Find where the given text appears and provide that cell's center as [X, Y] coordinate. 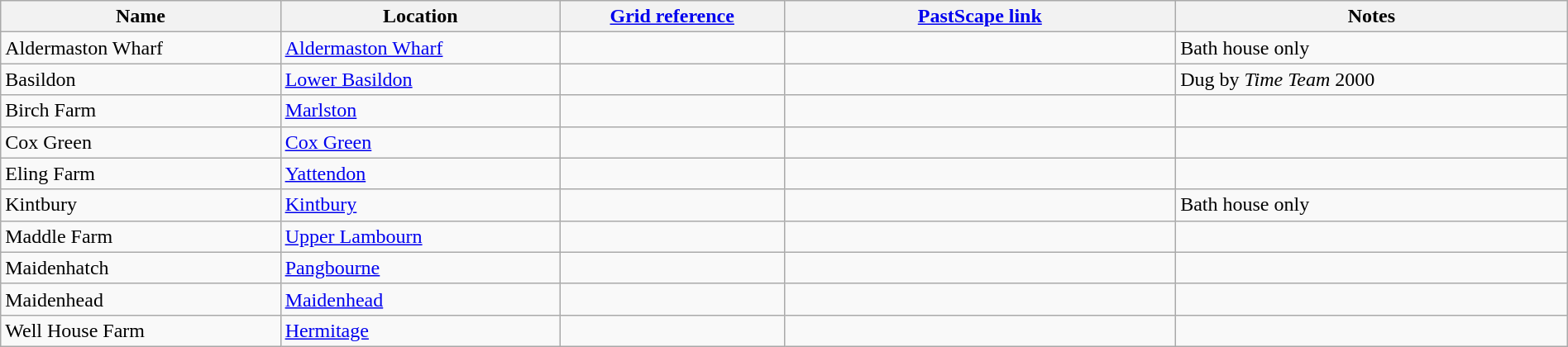
Basildon [141, 79]
Lower Basildon [420, 79]
PastScape link [980, 17]
Location [420, 17]
Birch Farm [141, 111]
Marlston [420, 111]
Pangbourne [420, 268]
Well House Farm [141, 330]
Dug by Time Team 2000 [1372, 79]
Notes [1372, 17]
Hermitage [420, 330]
Maidenhatch [141, 268]
Upper Lambourn [420, 236]
Maddle Farm [141, 236]
Name [141, 17]
Grid reference [672, 17]
Eling Farm [141, 173]
Yattendon [420, 173]
